Provide the (X, Y) coordinate of the cell's center where the given text is located.  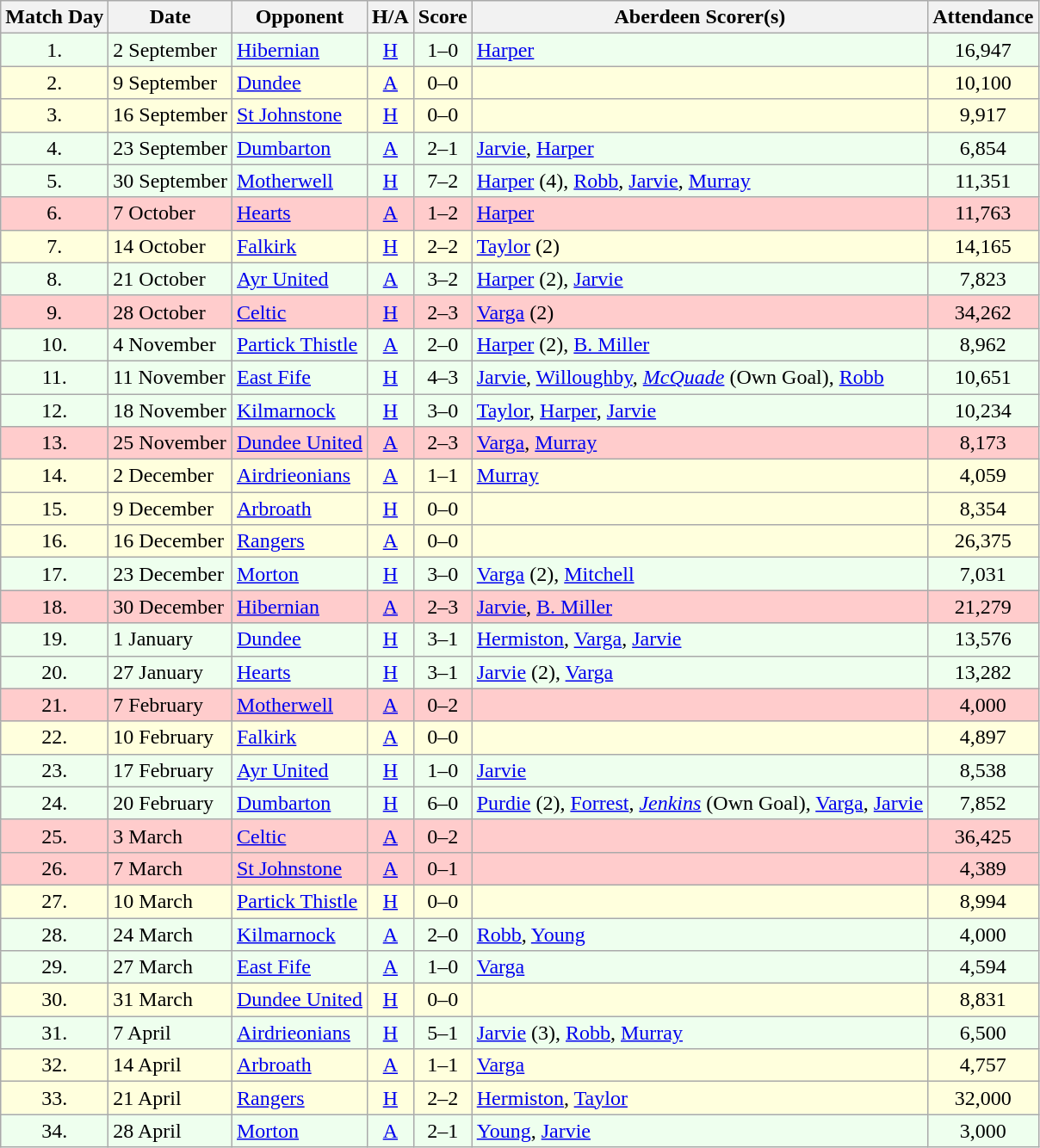
10 March (170, 901)
36,425 (983, 836)
Jarvie (3), Robb, Murray (699, 1033)
7,852 (983, 803)
11,351 (983, 181)
Jarvie (699, 770)
Jarvie, Willoughby, McQuade (Own Goal), Robb (699, 377)
8,538 (983, 770)
10,100 (983, 83)
1 January (170, 639)
7 October (170, 213)
23. (55, 770)
Young, Jarvie (699, 1131)
16. (55, 541)
21,279 (983, 607)
6,500 (983, 1033)
Opponent (300, 17)
Robb, Young (699, 934)
30 December (170, 607)
25. (55, 836)
25 November (170, 443)
24. (55, 803)
3. (55, 115)
5. (55, 181)
32. (55, 1065)
Date (170, 17)
14 October (170, 246)
8,831 (983, 1000)
18 November (170, 410)
28 October (170, 312)
11. (55, 377)
1–2 (443, 213)
3 March (170, 836)
Jarvie (2), Varga (699, 672)
20. (55, 672)
Jarvie, B. Miller (699, 607)
16 September (170, 115)
4–3 (443, 377)
10,651 (983, 377)
9. (55, 312)
27. (55, 901)
4,059 (983, 476)
Purdie (2), Forrest, Jenkins (Own Goal), Varga, Jarvie (699, 803)
34. (55, 1131)
23 December (170, 574)
26. (55, 868)
Harper (4), Robb, Jarvie, Murray (699, 181)
10. (55, 344)
Varga, Murray (699, 443)
Taylor, Harper, Jarvie (699, 410)
Murray (699, 476)
2 September (170, 50)
7–2 (443, 181)
13,576 (983, 639)
9 December (170, 509)
2. (55, 83)
9 September (170, 83)
10,234 (983, 410)
Jarvie, Harper (699, 148)
7 March (170, 868)
7. (55, 246)
14 April (170, 1065)
30. (55, 1000)
16 December (170, 541)
Varga (2), Mitchell (699, 574)
13. (55, 443)
22. (55, 738)
21 April (170, 1098)
0–1 (443, 868)
19. (55, 639)
30 September (170, 181)
Hermiston, Taylor (699, 1098)
11 November (170, 377)
8. (55, 279)
9,917 (983, 115)
16,947 (983, 50)
H/A (391, 17)
13,282 (983, 672)
8,354 (983, 509)
27 March (170, 967)
4 November (170, 344)
26,375 (983, 541)
4,389 (983, 868)
7,031 (983, 574)
7 February (170, 705)
7,823 (983, 279)
Varga (2) (699, 312)
33. (55, 1098)
2 December (170, 476)
23 September (170, 148)
20 February (170, 803)
28 April (170, 1131)
10 February (170, 738)
28. (55, 934)
18. (55, 607)
Taylor (2) (699, 246)
21. (55, 705)
Hermiston, Varga, Jarvie (699, 639)
14. (55, 476)
7 April (170, 1033)
8,962 (983, 344)
15. (55, 509)
24 March (170, 934)
Harper (2), Jarvie (699, 279)
21 October (170, 279)
11,763 (983, 213)
6. (55, 213)
17 February (170, 770)
8,173 (983, 443)
32,000 (983, 1098)
14,165 (983, 246)
5–1 (443, 1033)
3–2 (443, 279)
27 January (170, 672)
29. (55, 967)
Aberdeen Scorer(s) (699, 17)
31. (55, 1033)
4,594 (983, 967)
Attendance (983, 17)
4,757 (983, 1065)
4. (55, 148)
12. (55, 410)
3,000 (983, 1131)
Match Day (55, 17)
4,897 (983, 738)
Harper (2), B. Miller (699, 344)
34,262 (983, 312)
Score (443, 17)
8,994 (983, 901)
6–0 (443, 803)
6,854 (983, 148)
17. (55, 574)
31 March (170, 1000)
1. (55, 50)
